Scan for the cell matching the given text and deliver its [X, Y] coordinate at center. 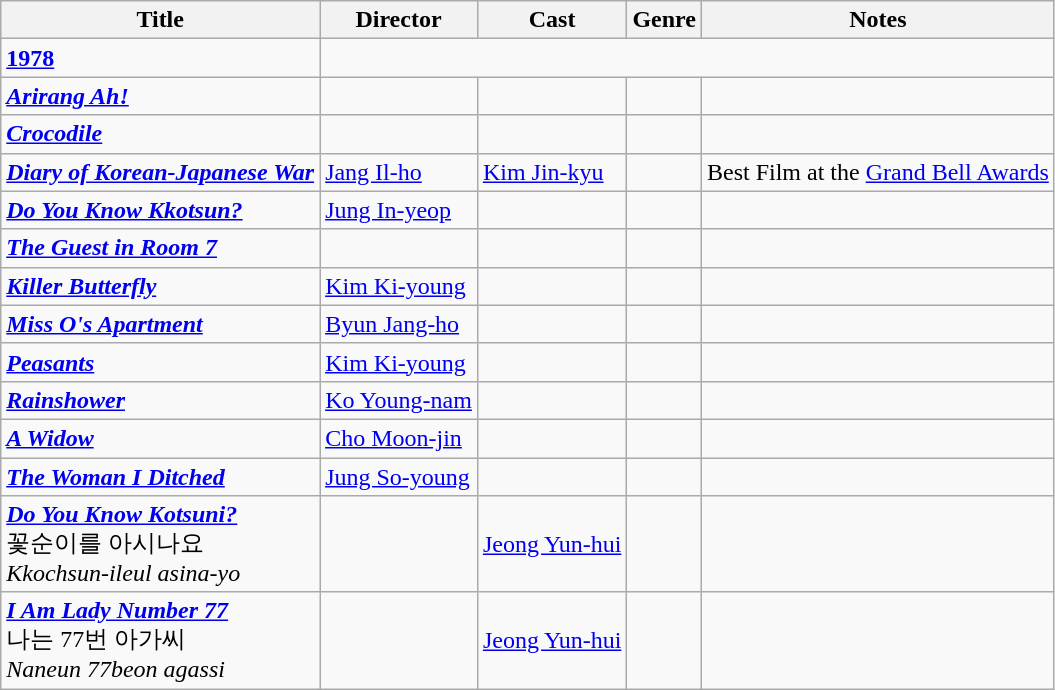
Jung So-young [399, 477]
Best Film at the Grand Bell Awards [878, 172]
1978 [160, 58]
Kim Jin-kyu [552, 172]
Ko Young-nam [399, 400]
Cast [552, 20]
A Widow [160, 438]
Arirang Ah! [160, 96]
Killer Butterfly [160, 286]
Jang Il-ho [399, 172]
Notes [878, 20]
Byun Jang-ho [399, 324]
Rainshower [160, 400]
Director [399, 20]
I Am Lady Number 77나는 77번 아가씨Naneun 77beon agassi [160, 640]
The Woman I Ditched [160, 477]
Jung In-yeop [399, 210]
The Guest in Room 7 [160, 248]
Title [160, 20]
Miss O's Apartment [160, 324]
Crocodile [160, 134]
Do You Know Kkotsun? [160, 210]
Cho Moon-jin [399, 438]
Diary of Korean-Japanese War [160, 172]
Do You Know Kotsuni?꽃순이를 아시나요Kkochsun-ileul asina-yo [160, 544]
Peasants [160, 362]
Genre [664, 20]
